Return (x, y) of the center of cell containing provided text 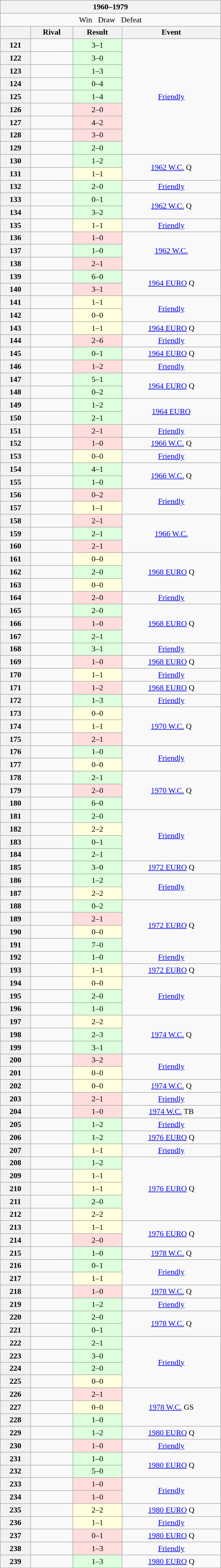
205 (16, 1125)
166 (16, 624)
5–0 (97, 1471)
145 (16, 354)
218 (16, 1292)
1960–1979 (110, 7)
206 (16, 1137)
164 (16, 598)
237 (16, 1536)
131 (16, 174)
197 (16, 1022)
176 (16, 752)
226 (16, 1395)
172 (16, 701)
135 (16, 225)
146 (16, 367)
162 (16, 572)
216 (16, 1266)
236 (16, 1523)
153 (16, 457)
1964 EURO (171, 412)
203 (16, 1099)
181 (16, 816)
234 (16, 1497)
2–3 (97, 1035)
217 (16, 1279)
165 (16, 611)
239 (16, 1562)
212 (16, 1215)
163 (16, 585)
171 (16, 688)
5–1 (97, 379)
154 (16, 470)
227 (16, 1407)
144 (16, 341)
207 (16, 1150)
1966 W.C. (171, 534)
229 (16, 1433)
170 (16, 675)
156 (16, 495)
235 (16, 1510)
190 (16, 932)
130 (16, 161)
188 (16, 906)
122 (16, 58)
196 (16, 1009)
208 (16, 1163)
129 (16, 148)
230 (16, 1446)
214 (16, 1240)
173 (16, 714)
4–1 (97, 470)
152 (16, 444)
231 (16, 1459)
1978 W.C. GS (171, 1407)
198 (16, 1035)
238 (16, 1549)
209 (16, 1176)
140 (16, 290)
215 (16, 1253)
187 (16, 893)
1–4 (97, 97)
179 (16, 790)
210 (16, 1189)
1974 W.C. TB (171, 1112)
204 (16, 1112)
184 (16, 855)
223 (16, 1356)
132 (16, 187)
136 (16, 238)
2–6 (97, 341)
1962 W.C. (171, 251)
220 (16, 1317)
0–4 (97, 84)
128 (16, 135)
143 (16, 328)
Rival (52, 32)
161 (16, 559)
137 (16, 251)
138 (16, 264)
159 (16, 534)
Event (171, 32)
225 (16, 1382)
169 (16, 662)
134 (16, 212)
224 (16, 1369)
180 (16, 803)
186 (16, 881)
174 (16, 726)
192 (16, 957)
124 (16, 84)
147 (16, 379)
142 (16, 315)
185 (16, 868)
123 (16, 71)
194 (16, 983)
125 (16, 97)
133 (16, 200)
232 (16, 1471)
233 (16, 1484)
222 (16, 1343)
139 (16, 277)
151 (16, 431)
182 (16, 829)
160 (16, 546)
195 (16, 996)
191 (16, 945)
189 (16, 919)
Win Draw Defeat (110, 20)
148 (16, 392)
155 (16, 482)
193 (16, 970)
221 (16, 1330)
127 (16, 123)
228 (16, 1420)
213 (16, 1228)
7–0 (97, 945)
201 (16, 1073)
167 (16, 637)
178 (16, 778)
199 (16, 1048)
4–2 (97, 123)
175 (16, 739)
200 (16, 1060)
168 (16, 649)
183 (16, 842)
Result (97, 32)
202 (16, 1086)
149 (16, 405)
121 (16, 45)
157 (16, 508)
126 (16, 110)
150 (16, 418)
177 (16, 765)
219 (16, 1304)
211 (16, 1202)
141 (16, 303)
158 (16, 521)
